For the text-containing cell, return its midpoint in [X, Y] coordinate format. 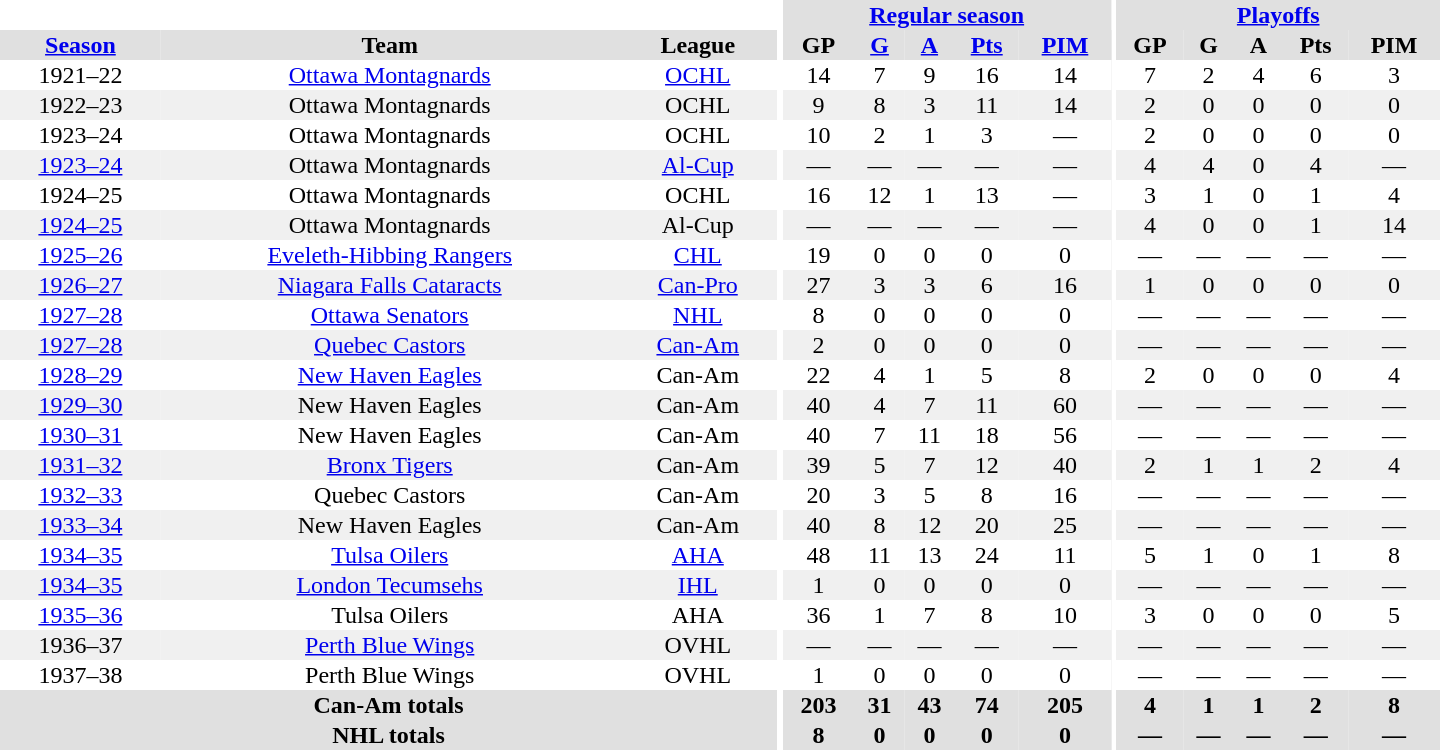
39 [818, 465]
22 [818, 375]
56 [1065, 435]
60 [1065, 405]
Team [390, 45]
1926–27 [80, 285]
NHL [698, 315]
48 [818, 555]
Ottawa Senators [390, 315]
NHL totals [388, 735]
London Tecumsehs [390, 585]
1930–31 [80, 435]
1933–34 [80, 525]
74 [986, 705]
1937–38 [80, 675]
31 [880, 705]
Season [80, 45]
IHL [698, 585]
205 [1065, 705]
43 [929, 705]
1935–36 [80, 615]
18 [986, 435]
19 [818, 255]
Eveleth-Hibbing Rangers [390, 255]
Niagara Falls Cataracts [390, 285]
Can-Am totals [388, 705]
Regular season [946, 15]
Playoffs [1278, 15]
Can-Pro [698, 285]
1929–30 [80, 405]
1922–23 [80, 105]
CHL [698, 255]
1936–37 [80, 645]
203 [818, 705]
1931–32 [80, 465]
27 [818, 285]
1921–22 [80, 75]
24 [986, 555]
League [698, 45]
1928–29 [80, 375]
36 [818, 615]
1932–33 [80, 495]
1925–26 [80, 255]
Bronx Tigers [390, 465]
25 [1065, 525]
